Identify which cell holds the provided text, then report its (X, Y) central coordinate. 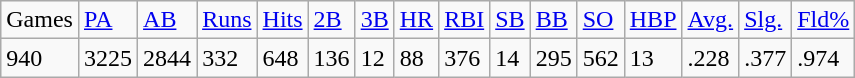
648 (282, 58)
Avg. (710, 20)
88 (416, 58)
Fld% (824, 20)
376 (464, 58)
12 (374, 58)
.228 (710, 58)
BB (554, 20)
940 (40, 58)
.974 (824, 58)
PA (108, 20)
332 (227, 58)
HBP (653, 20)
RBI (464, 20)
136 (332, 58)
Hits (282, 20)
2844 (168, 58)
Games (40, 20)
14 (510, 58)
SB (510, 20)
AB (168, 20)
3225 (108, 58)
.377 (766, 58)
Slg. (766, 20)
13 (653, 58)
295 (554, 58)
562 (600, 58)
HR (416, 20)
Runs (227, 20)
SO (600, 20)
3B (374, 20)
2B (332, 20)
